Capture the cell that displays the provided text and extract its [X, Y] central coordinate. 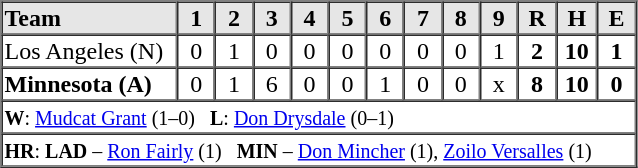
x [499, 84]
Minnesota (A) [90, 84]
5 [348, 18]
7 [423, 18]
R [538, 18]
3 [272, 18]
4 [310, 18]
HR: LAD – Ron Fairly (1) MIN – Don Mincher (1), Zoilo Versalles (1) [319, 150]
E [616, 18]
Team [90, 18]
H [577, 18]
9 [499, 18]
Los Angeles (N) [90, 50]
W: Mudcat Grant (1–0) L: Don Drysdale (0–1) [319, 116]
